Identify which cell holds the provided text, then report its (X, Y) central coordinate. 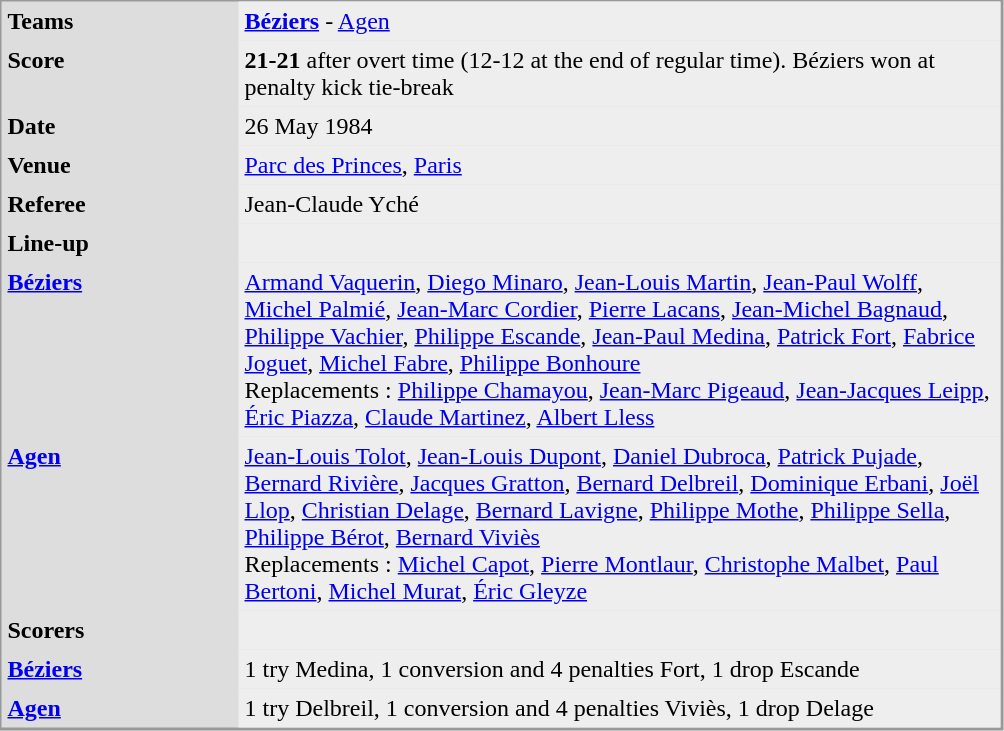
Béziers - Agen (619, 22)
Venue (120, 166)
Jean-Claude Yché (619, 204)
26 May 1984 (619, 126)
21-21 after overt time (12-12 at the end of regular time). Béziers won at penalty kick tie-break (619, 73)
Referee (120, 204)
Score (120, 73)
Teams (120, 22)
Line-up (120, 244)
Date (120, 126)
Parc des Princes, Paris (619, 166)
1 try Medina, 1 conversion and 4 penalties Fort, 1 drop Escande (619, 670)
1 try Delbreil, 1 conversion and 4 penalties Viviès, 1 drop Delage (619, 708)
Scorers (120, 630)
